Scan for the cell matching the given text and deliver its (X, Y) coordinate at center. 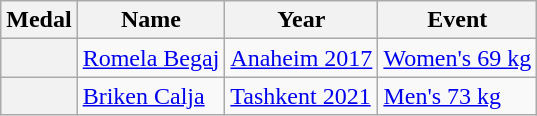
Name (151, 20)
Anaheim 2017 (302, 58)
Event (458, 20)
Medal (39, 20)
Tashkent 2021 (302, 96)
Briken Calja (151, 96)
Romela Begaj (151, 58)
Men's 73 kg (458, 96)
Year (302, 20)
Women's 69 kg (458, 58)
